Search for the cell housing the specified text and yield its (x, y) center coordinate. 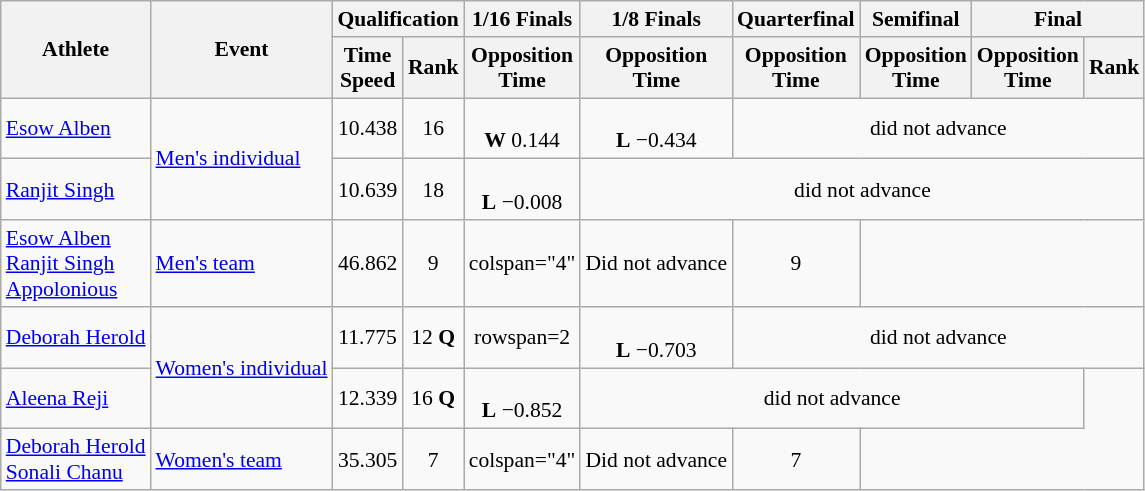
46.862 (368, 264)
Ranjit Singh (76, 190)
W 0.144 (522, 128)
L −0.008 (522, 190)
Athlete (76, 50)
16 (434, 128)
Deborah Herold (76, 338)
Men's individual (242, 159)
16 Q (434, 398)
Aleena Reji (76, 398)
Qualification (398, 19)
12.339 (368, 398)
Final (1058, 19)
1/8 Finals (656, 19)
TimeSpeed (368, 68)
L −0.852 (522, 398)
Men's team (242, 264)
11.775 (368, 338)
Semifinal (916, 19)
1/16 Finals (522, 19)
Esow Alben (76, 128)
Quarterfinal (796, 19)
12 Q (434, 338)
Deborah HeroldSonali Chanu (76, 460)
10.438 (368, 128)
Women's team (242, 460)
L −0.434 (656, 128)
rowspan=2 (522, 338)
18 (434, 190)
L −0.703 (656, 338)
Esow AlbenRanjit SinghAppolonious (76, 264)
10.639 (368, 190)
Event (242, 50)
35.305 (368, 460)
Women's individual (242, 368)
